Return [X, Y] of the center of cell containing provided text 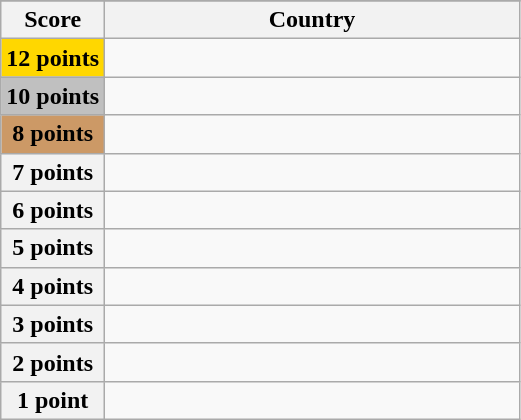
Score [53, 20]
Country [312, 20]
2 points [53, 362]
10 points [53, 96]
8 points [53, 134]
1 point [53, 400]
12 points [53, 58]
6 points [53, 210]
5 points [53, 248]
3 points [53, 324]
7 points [53, 172]
4 points [53, 286]
